For the text-containing cell, return its midpoint in (X, Y) coordinate format. 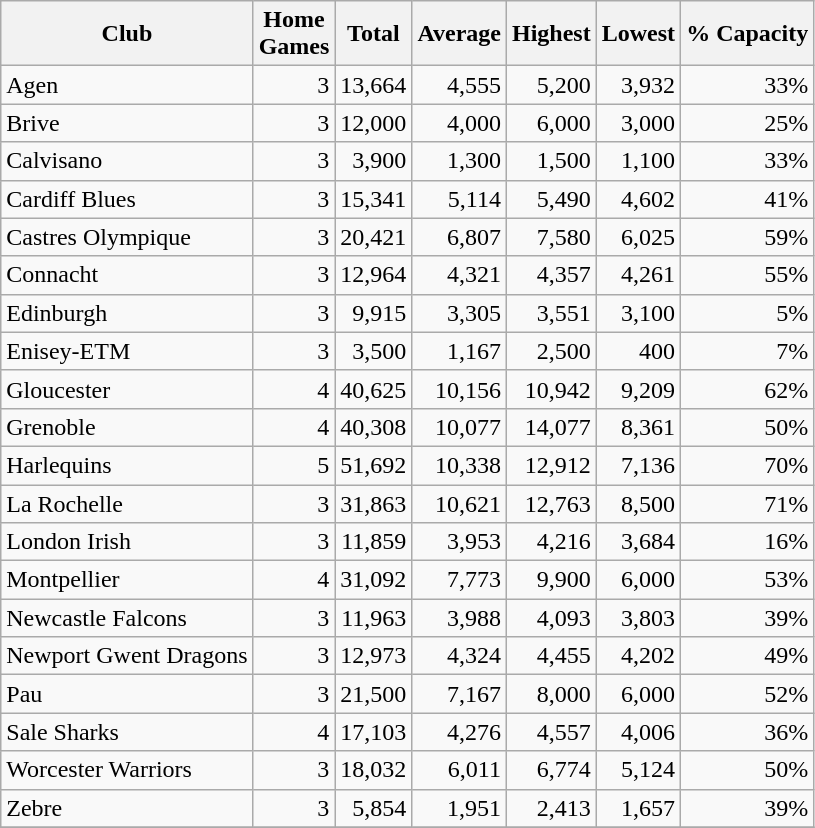
8,000 (551, 694)
1,167 (460, 351)
4,216 (551, 542)
11,859 (374, 542)
11,963 (374, 618)
12,000 (374, 123)
17,103 (374, 732)
3,500 (374, 351)
Worcester Warriors (127, 770)
5,490 (551, 199)
2,413 (551, 808)
6,774 (551, 770)
9,915 (374, 313)
Club (127, 34)
4,321 (460, 275)
4,455 (551, 656)
49% (748, 656)
5% (748, 313)
40,308 (374, 427)
4,555 (460, 85)
10,338 (460, 465)
3,932 (638, 85)
10,942 (551, 389)
3,305 (460, 313)
9,900 (551, 580)
7,136 (638, 465)
4,557 (551, 732)
Lowest (638, 34)
1,300 (460, 161)
3,100 (638, 313)
London Irish (127, 542)
40,625 (374, 389)
36% (748, 732)
62% (748, 389)
3,000 (638, 123)
Gloucester (127, 389)
Harlequins (127, 465)
Pau (127, 694)
4,357 (551, 275)
4,324 (460, 656)
4,261 (638, 275)
51,692 (374, 465)
1,100 (638, 161)
Castres Olympique (127, 237)
3,900 (374, 161)
4,006 (638, 732)
31,092 (374, 580)
6,011 (460, 770)
10,077 (460, 427)
Total (374, 34)
Enisey-ETM (127, 351)
Grenoble (127, 427)
Agen (127, 85)
3,684 (638, 542)
1,951 (460, 808)
13,664 (374, 85)
% Capacity (748, 34)
4,602 (638, 199)
3,953 (460, 542)
Brive (127, 123)
70% (748, 465)
400 (638, 351)
12,973 (374, 656)
12,912 (551, 465)
8,500 (638, 503)
6,025 (638, 237)
9,209 (638, 389)
14,077 (551, 427)
Average (460, 34)
3,988 (460, 618)
21,500 (374, 694)
5 (294, 465)
10,621 (460, 503)
52% (748, 694)
53% (748, 580)
10,156 (460, 389)
Highest (551, 34)
3,803 (638, 618)
31,863 (374, 503)
7,773 (460, 580)
5,200 (551, 85)
2,500 (551, 351)
Calvisano (127, 161)
7% (748, 351)
5,114 (460, 199)
55% (748, 275)
La Rochelle (127, 503)
41% (748, 199)
Montpellier (127, 580)
7,580 (551, 237)
7,167 (460, 694)
5,124 (638, 770)
Edinburgh (127, 313)
18,032 (374, 770)
16% (748, 542)
Newcastle Falcons (127, 618)
25% (748, 123)
6,807 (460, 237)
12,763 (551, 503)
8,361 (638, 427)
4,276 (460, 732)
5,854 (374, 808)
59% (748, 237)
4,093 (551, 618)
71% (748, 503)
4,000 (460, 123)
4,202 (638, 656)
12,964 (374, 275)
Newport Gwent Dragons (127, 656)
HomeGames (294, 34)
15,341 (374, 199)
Sale Sharks (127, 732)
1,500 (551, 161)
1,657 (638, 808)
Zebre (127, 808)
Cardiff Blues (127, 199)
Connacht (127, 275)
3,551 (551, 313)
20,421 (374, 237)
